Detect which cell encompasses the target text, then output its [X, Y] center coordinate. 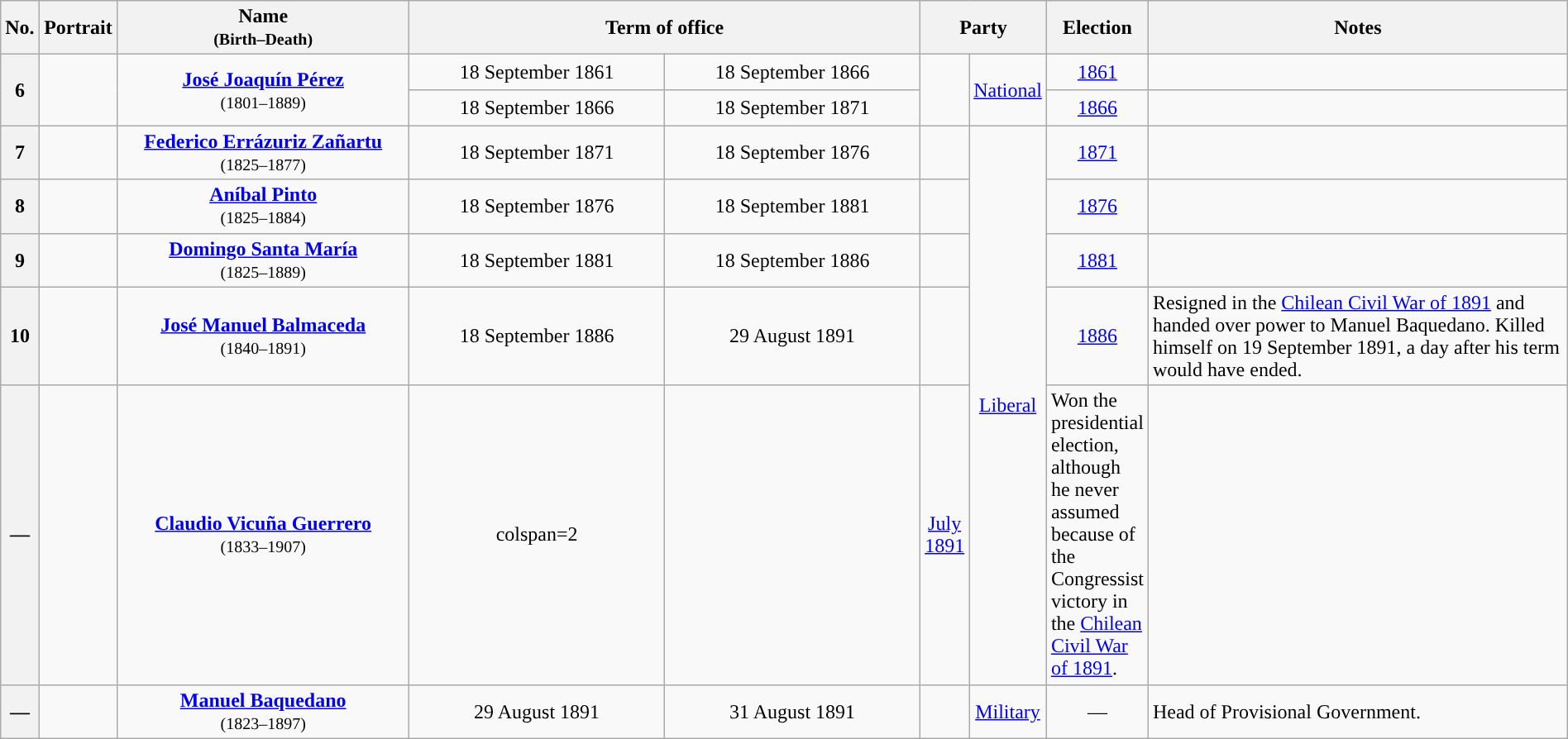
July 1891 [944, 535]
Party [984, 28]
Notes [1358, 28]
31 August 1891 [792, 711]
Portrait [78, 28]
7 [20, 152]
José Manuel Balmaceda(1840–1891) [263, 336]
No. [20, 28]
Manuel Baquedano(1823–1897) [263, 711]
Won the presidential election, although he never assumed because of the Congressist victory in the Chilean Civil War of 1891. [1097, 535]
18 September 1861 [538, 73]
Military [1008, 711]
1881 [1097, 260]
Claudio Vicuña Guerrero(1833–1907) [263, 535]
1871 [1097, 152]
10 [20, 336]
Election [1097, 28]
Federico Errázuriz Zañartu(1825–1877) [263, 152]
1861 [1097, 73]
colspan=2 [538, 535]
Name(Birth–Death) [263, 28]
National [1008, 90]
Head of Provisional Government. [1358, 711]
1866 [1097, 107]
6 [20, 90]
Aníbal Pinto(1825–1884) [263, 207]
Domingo Santa María(1825–1889) [263, 260]
Term of office [665, 28]
1876 [1097, 207]
1886 [1097, 336]
9 [20, 260]
José Joaquín Pérez(1801–1889) [263, 90]
Liberal [1008, 405]
8 [20, 207]
